Determine the (x, y) coordinate at the center of the cell enclosing the given text.  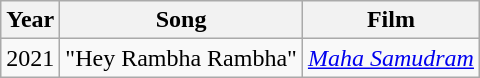
Maha Samudram (390, 58)
Film (390, 20)
Song (182, 20)
2021 (30, 58)
"Hey Rambha Rambha" (182, 58)
Year (30, 20)
